Search for the cell housing the specified text and yield its (X, Y) center coordinate. 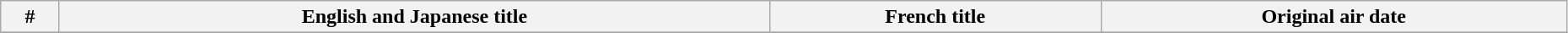
# (30, 17)
English and Japanese title (414, 17)
Original air date (1334, 17)
French title (935, 17)
